Extract the [X, Y] coordinate from the center of the cell holding the provided text.  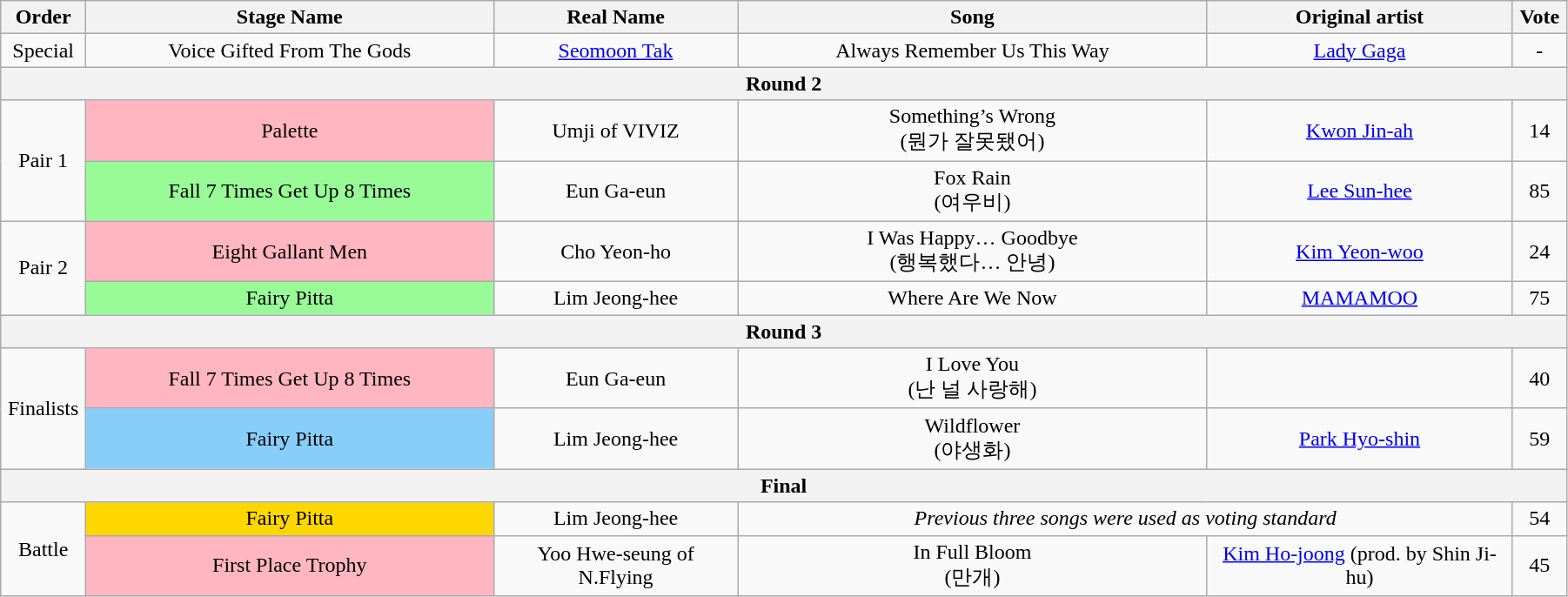
Something’s Wrong(뭔가 잘못됐어) [973, 131]
I Love You(난 널 사랑해) [973, 379]
- [1539, 50]
24 [1539, 252]
Order [44, 17]
Lady Gaga [1359, 50]
I Was Happy… Goodbye(행복했다… 안녕) [973, 252]
85 [1539, 191]
59 [1539, 439]
Where Are We Now [973, 298]
Wildflower(야생화) [973, 439]
Original artist [1359, 17]
Umji of VIVIZ [616, 131]
Round 2 [784, 84]
14 [1539, 131]
Fox Rain(여우비) [973, 191]
Palette [290, 131]
Cho Yeon-ho [616, 252]
First Place Trophy [290, 566]
Yoo Hwe-seung of N.Flying [616, 566]
Final [784, 486]
Stage Name [290, 17]
Real Name [616, 17]
Pair 2 [44, 268]
Kwon Jin-ah [1359, 131]
Park Hyo-shin [1359, 439]
Kim Yeon-woo [1359, 252]
Pair 1 [44, 160]
Previous three songs were used as voting standard [1125, 519]
Eight Gallant Men [290, 252]
45 [1539, 566]
Battle [44, 549]
40 [1539, 379]
Special [44, 50]
Vote [1539, 17]
Kim Ho-joong (prod. by Shin Ji-hu) [1359, 566]
MAMAMOO [1359, 298]
In Full Bloom(만개) [973, 566]
75 [1539, 298]
54 [1539, 519]
Round 3 [784, 332]
Voice Gifted From The Gods [290, 50]
Finalists [44, 409]
Always Remember Us This Way [973, 50]
Lee Sun-hee [1359, 191]
Seomoon Tak [616, 50]
Song [973, 17]
